Scan for the cell matching the given text and deliver its (X, Y) coordinate at center. 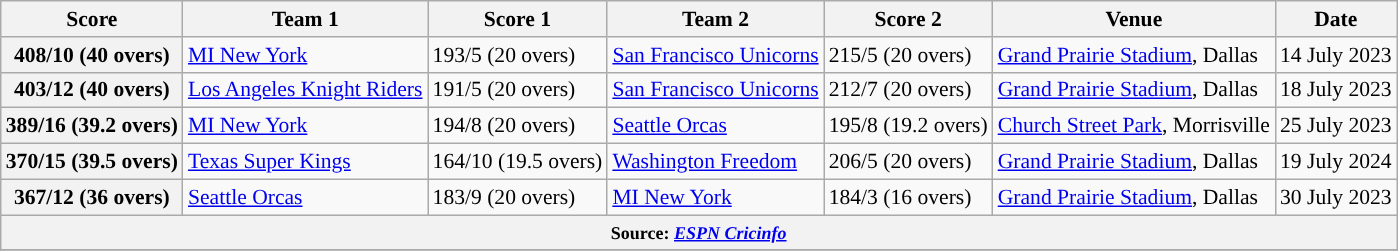
164/10 (19.5 overs) (518, 162)
191/5 (20 overs) (518, 90)
193/5 (20 overs) (518, 55)
Score 1 (518, 19)
195/8 (19.2 overs) (908, 126)
215/5 (20 overs) (908, 55)
19 July 2024 (1336, 162)
Texas Super Kings (306, 162)
194/8 (20 overs) (518, 126)
Date (1336, 19)
408/10 (40 overs) (92, 55)
Church Street Park, Morrisville (1134, 126)
389/16 (39.2 overs) (92, 126)
25 July 2023 (1336, 126)
Score (92, 19)
14 July 2023 (1336, 55)
18 July 2023 (1336, 90)
30 July 2023 (1336, 197)
Los Angeles Knight Riders (306, 90)
183/9 (20 overs) (518, 197)
Venue (1134, 19)
Score 2 (908, 19)
184/3 (16 overs) (908, 197)
206/5 (20 overs) (908, 162)
Washington Freedom (715, 162)
212/7 (20 overs) (908, 90)
403/12 (40 overs) (92, 90)
Source: ESPN Cricinfo (699, 233)
Team 2 (715, 19)
367/12 (36 overs) (92, 197)
370/15 (39.5 overs) (92, 162)
Team 1 (306, 19)
